Scan for the cell matching the given text and deliver its [X, Y] coordinate at center. 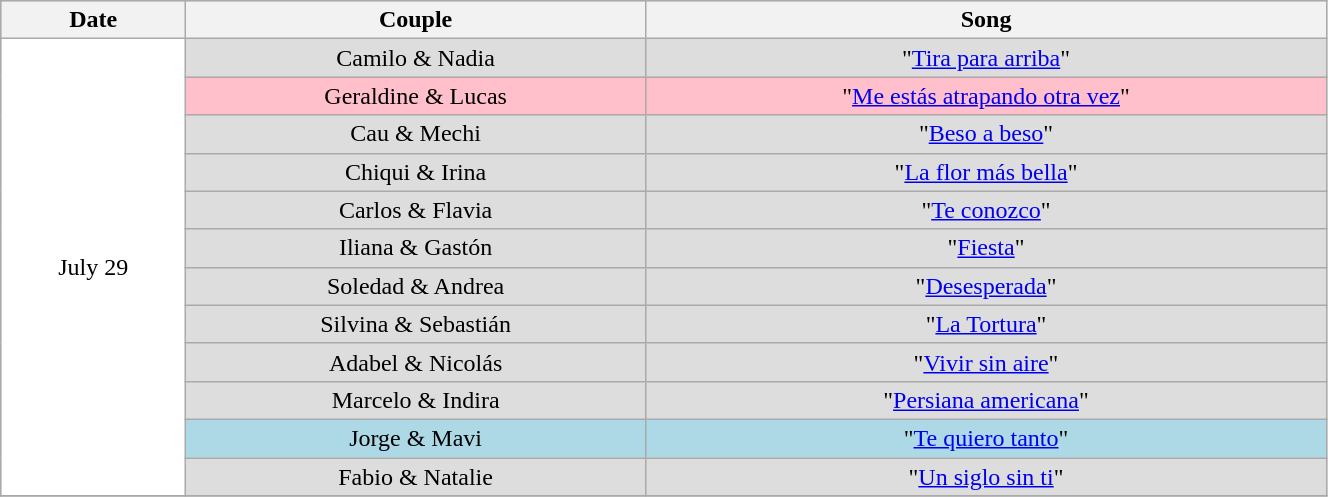
Cau & Mechi [416, 134]
"Te quiero tanto" [986, 438]
Song [986, 20]
"Te conozco" [986, 210]
Geraldine & Lucas [416, 96]
Date [94, 20]
"Me estás atrapando otra vez" [986, 96]
July 29 [94, 268]
"La Tortura" [986, 324]
Iliana & Gastón [416, 248]
Marcelo & Indira [416, 400]
"Beso a beso" [986, 134]
"Fiesta" [986, 248]
"Un siglo sin ti" [986, 477]
Silvina & Sebastián [416, 324]
Jorge & Mavi [416, 438]
Soledad & Andrea [416, 286]
Camilo & Nadia [416, 58]
"Tira para arriba" [986, 58]
Adabel & Nicolás [416, 362]
"Persiana americana" [986, 400]
"Desesperada" [986, 286]
"La flor más bella" [986, 172]
Couple [416, 20]
"Vivir sin aire" [986, 362]
Chiqui & Irina [416, 172]
Carlos & Flavia [416, 210]
Fabio & Natalie [416, 477]
